Return the [x, y] coordinate for the center point of the cell that contains the specified text.  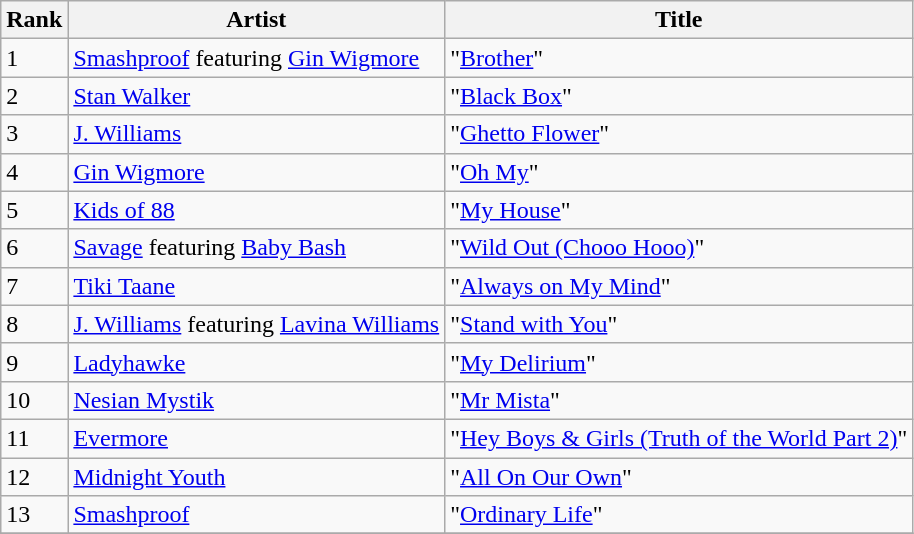
Smashproof [256, 515]
J. Williams featuring Lavina Williams [256, 324]
2 [34, 96]
"My House" [679, 210]
"Wild Out (Chooo Hooo)" [679, 248]
7 [34, 286]
"Stand with You" [679, 324]
"Hey Boys & Girls (Truth of the World Part 2)" [679, 438]
8 [34, 324]
Stan Walker [256, 96]
Title [679, 20]
Tiki Taane [256, 286]
Ladyhawke [256, 362]
Kids of 88 [256, 210]
9 [34, 362]
Evermore [256, 438]
3 [34, 134]
Midnight Youth [256, 477]
11 [34, 438]
"Ghetto Flower" [679, 134]
"Mr Mista" [679, 400]
"Ordinary Life" [679, 515]
Rank [34, 20]
6 [34, 248]
"Black Box" [679, 96]
"My Delirium" [679, 362]
Nesian Mystik [256, 400]
J. Williams [256, 134]
1 [34, 58]
10 [34, 400]
4 [34, 172]
13 [34, 515]
"Always on My Mind" [679, 286]
Gin Wigmore [256, 172]
Savage featuring Baby Bash [256, 248]
Smashproof featuring Gin Wigmore [256, 58]
Artist [256, 20]
"All On Our Own" [679, 477]
5 [34, 210]
"Oh My" [679, 172]
12 [34, 477]
"Brother" [679, 58]
